Identify which cell holds the provided text, then report its (x, y) central coordinate. 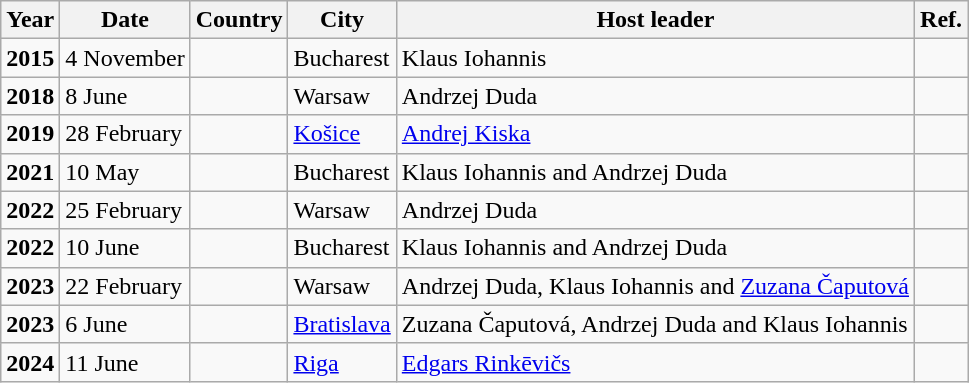
Klaus Iohannis (655, 58)
4 November (125, 58)
Edgars Rinkēvičs (655, 362)
Year (30, 20)
Andrej Kiska (655, 134)
2021 (30, 172)
28 February (125, 134)
Riga (342, 362)
6 June (125, 324)
22 February (125, 286)
Košice (342, 134)
Bratislava (342, 324)
City (342, 20)
Host leader (655, 20)
2024 (30, 362)
2018 (30, 96)
10 May (125, 172)
Zuzana Čaputová, Andrzej Duda and Klaus Iohannis (655, 324)
2015 (30, 58)
Ref. (942, 20)
Date (125, 20)
8 June (125, 96)
Country (239, 20)
10 June (125, 248)
2019 (30, 134)
11 June (125, 362)
25 February (125, 210)
Andrzej Duda, Klaus Iohannis and Zuzana Čaputová (655, 286)
